Find where the given text appears and provide that cell's center as (X, Y) coordinate. 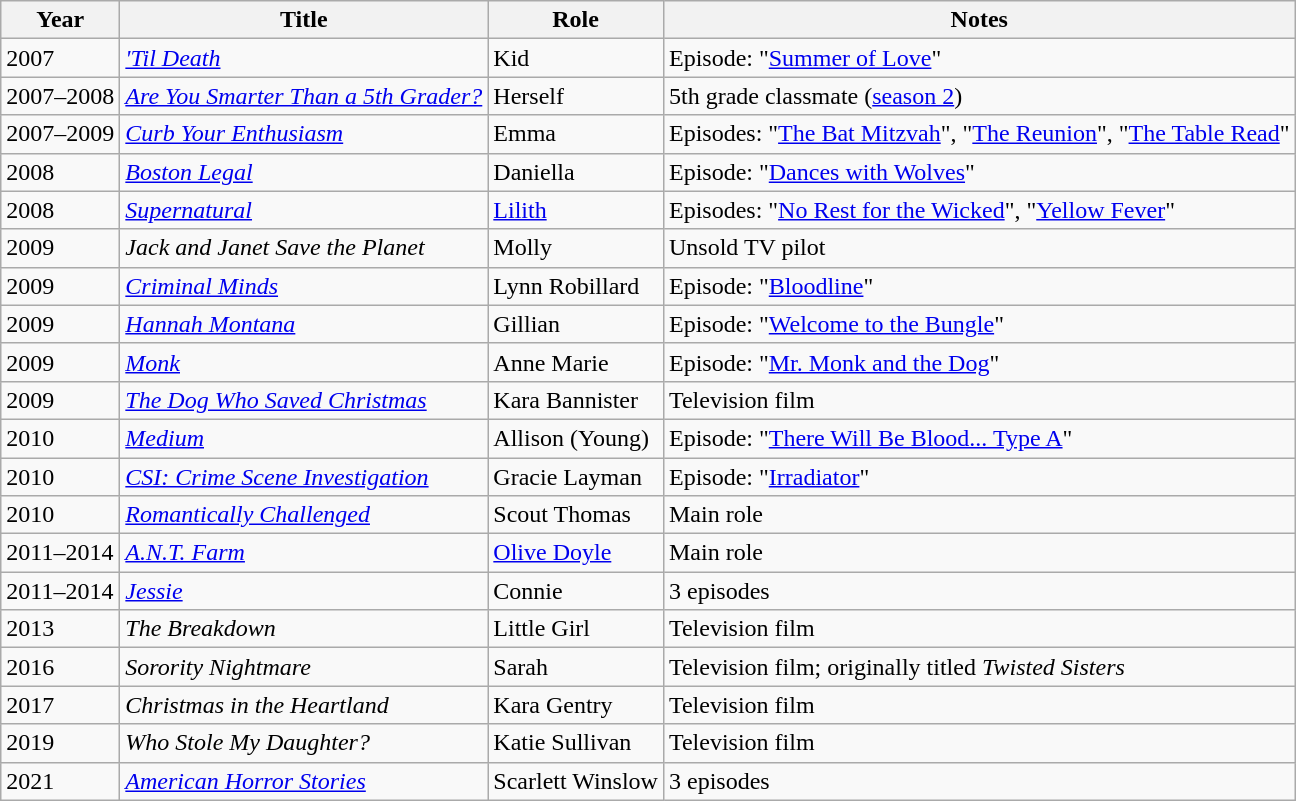
A.N.T. Farm (304, 553)
Sorority Nightmare (304, 667)
The Breakdown (304, 629)
Kara Gentry (576, 705)
2007 (60, 58)
American Horror Stories (304, 781)
Lynn Robillard (576, 286)
Episode: "There Will Be Blood... Type A" (979, 438)
Episode: "Irradiator" (979, 477)
Who Stole My Daughter? (304, 743)
Molly (576, 248)
Episode: "Welcome to the Bungle" (979, 324)
2016 (60, 667)
The Dog Who Saved Christmas (304, 400)
Sarah (576, 667)
Episode: "Mr. Monk and the Dog" (979, 362)
Year (60, 20)
Kara Bannister (576, 400)
Scout Thomas (576, 515)
Monk (304, 362)
Allison (Young) (576, 438)
Medium (304, 438)
'Til Death (304, 58)
Little Girl (576, 629)
5th grade classmate (season 2) (979, 96)
2017 (60, 705)
Unsold TV pilot (979, 248)
2013 (60, 629)
Episode: "Summer of Love" (979, 58)
Episode: "Dances with Wolves" (979, 172)
Role (576, 20)
Romantically Challenged (304, 515)
CSI: Crime Scene Investigation (304, 477)
Scarlett Winslow (576, 781)
Gillian (576, 324)
Kid (576, 58)
Connie (576, 591)
Boston Legal (304, 172)
2007–2008 (60, 96)
Gracie Layman (576, 477)
Are You Smarter Than a 5th Grader? (304, 96)
Notes (979, 20)
Curb Your Enthusiasm (304, 134)
Herself (576, 96)
Supernatural (304, 210)
Jessie (304, 591)
Episodes: "No Rest for the Wicked", "Yellow Fever" (979, 210)
2007–2009 (60, 134)
Christmas in the Heartland (304, 705)
Television film; originally titled Twisted Sisters (979, 667)
Hannah Montana (304, 324)
2019 (60, 743)
Criminal Minds (304, 286)
Lilith (576, 210)
Anne Marie (576, 362)
Episode: "Bloodline" (979, 286)
Jack and Janet Save the Planet (304, 248)
2021 (60, 781)
Emma (576, 134)
Title (304, 20)
Katie Sullivan (576, 743)
Episodes: "The Bat Mitzvah", "The Reunion", "The Table Read" (979, 134)
Olive Doyle (576, 553)
Daniella (576, 172)
